Locate the cell with the specified text and output its [x, y] center coordinate. 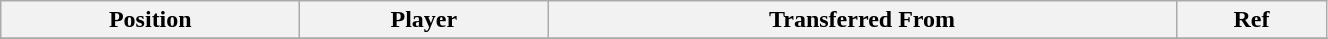
Position [150, 20]
Transferred From [862, 20]
Player [424, 20]
Ref [1251, 20]
